Detect which cell encompasses the target text, then output its [x, y] center coordinate. 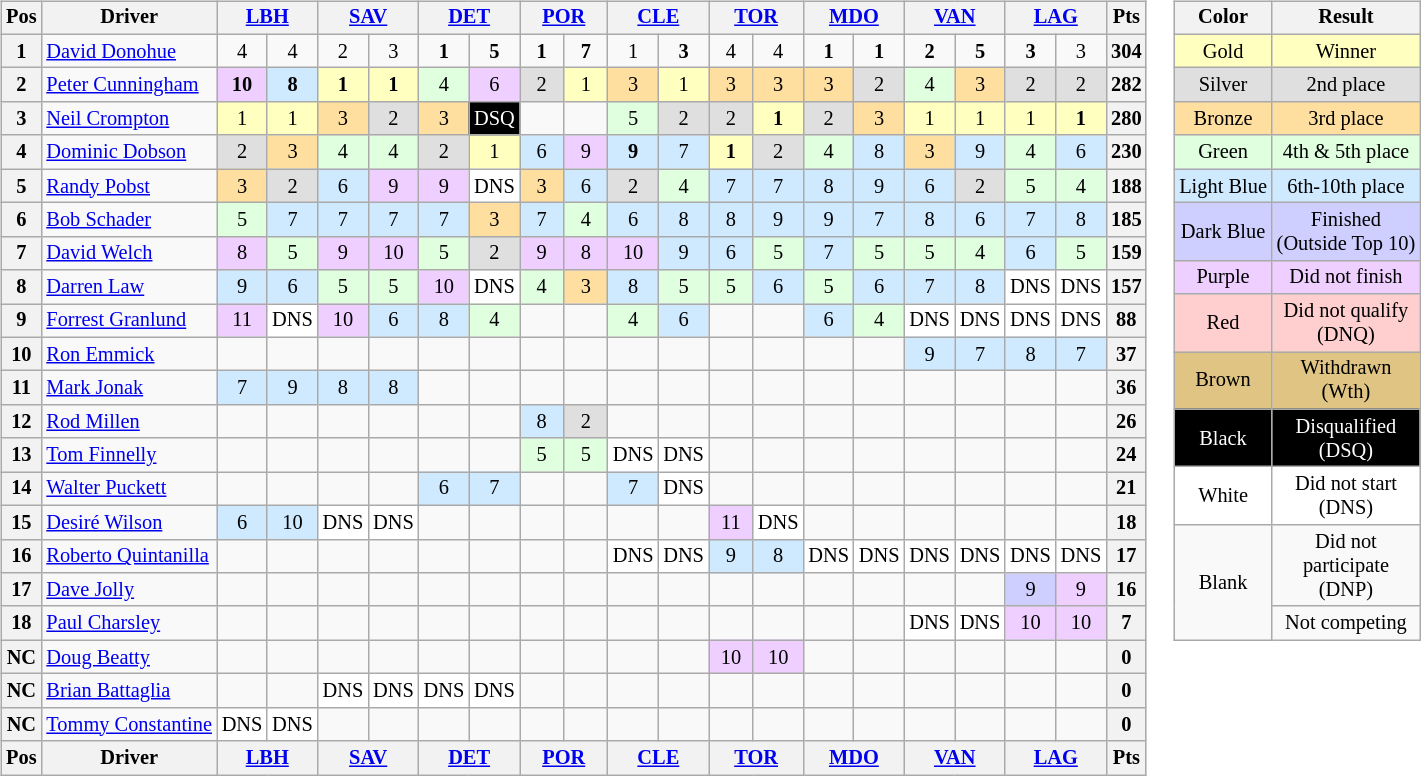
6th-10th place [1346, 186]
Gold [1222, 51]
188 [1126, 186]
Red [1222, 323]
88 [1126, 321]
Brian Battaglia [128, 691]
Rod Millen [128, 422]
14 [21, 489]
Did not start(DNS) [1346, 496]
185 [1126, 220]
Forrest Granlund [128, 321]
Darren Law [128, 287]
Light Blue [1222, 186]
Dave Jolly [128, 590]
Walter Puckett [128, 489]
Bob Schader [128, 220]
Mark Jonak [128, 388]
Brown [1222, 381]
24 [1126, 455]
Green [1222, 152]
Tom Finnelly [128, 455]
Did not qualify(DNQ) [1346, 323]
3rd place [1346, 119]
Withdrawn(Wth) [1346, 381]
Dark Blue [1222, 232]
Desiré Wilson [128, 522]
Peter Cunningham [128, 85]
Doug Beatty [128, 657]
21 [1126, 489]
Blank [1222, 582]
Black [1222, 438]
Finished(Outside Top 10) [1346, 232]
Randy Pobst [128, 186]
White [1222, 496]
4th & 5th place [1346, 152]
Color [1222, 18]
Not competing [1346, 623]
Result [1346, 18]
157 [1126, 287]
Tommy Constantine [128, 724]
David Welch [128, 253]
282 [1126, 85]
David Donohue [128, 51]
Purple [1222, 277]
280 [1126, 119]
Dominic Dobson [128, 152]
159 [1126, 253]
Ron Emmick [128, 354]
Did notparticipate(DNP) [1346, 566]
36 [1126, 388]
26 [1126, 422]
DSQ [494, 119]
12 [21, 422]
Paul Charsley [128, 623]
Disqualified(DSQ) [1346, 438]
Winner [1346, 51]
15 [21, 522]
304 [1126, 51]
Did not finish [1346, 277]
Roberto Quintanilla [128, 556]
Bronze [1222, 119]
2nd place [1346, 85]
Silver [1222, 85]
230 [1126, 152]
37 [1126, 354]
Neil Crompton [128, 119]
13 [21, 455]
